Determine the [X, Y] coordinate at the center of the cell enclosing the given text.  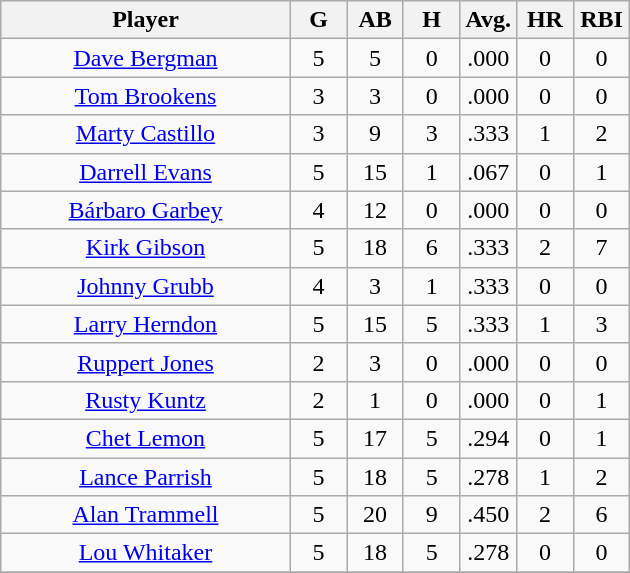
.450 [488, 515]
Kirk Gibson [146, 248]
RBI [602, 20]
Lance Parrish [146, 477]
Larry Herndon [146, 324]
HR [546, 20]
Avg. [488, 20]
.294 [488, 438]
Darrell Evans [146, 172]
AB [376, 20]
20 [376, 515]
Dave Bergman [146, 58]
Lou Whitaker [146, 553]
G [318, 20]
Johnny Grubb [146, 286]
Tom Brookens [146, 96]
7 [602, 248]
Alan Trammell [146, 515]
17 [376, 438]
12 [376, 210]
.067 [488, 172]
Ruppert Jones [146, 362]
Player [146, 20]
Rusty Kuntz [146, 400]
Marty Castillo [146, 134]
H [432, 20]
Bárbaro Garbey [146, 210]
Chet Lemon [146, 438]
